For the text-containing cell, return its midpoint in (x, y) coordinate format. 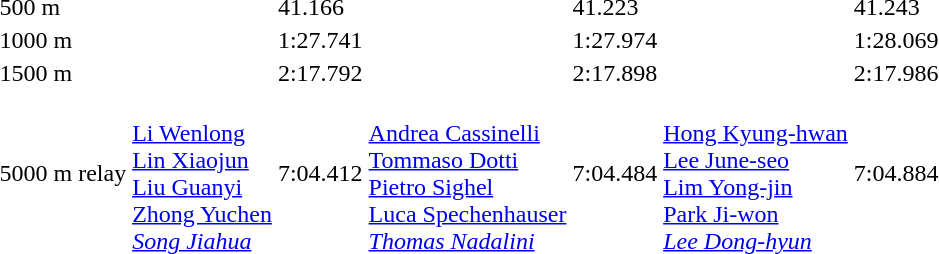
2:17.792 (320, 73)
1:27.974 (615, 40)
1:27.741 (320, 40)
2:17.898 (615, 73)
